Scan for the cell matching the given text and deliver its [X, Y] coordinate at center. 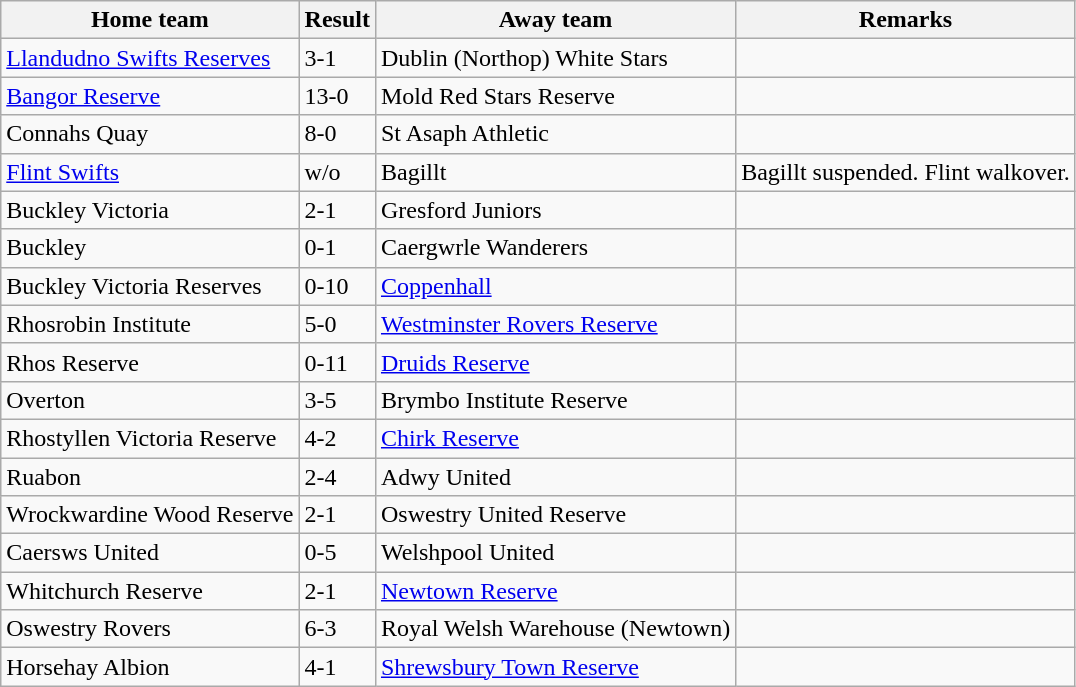
Buckley [150, 248]
0-1 [337, 248]
4-2 [337, 438]
6-3 [337, 629]
Westminster Rovers Reserve [555, 324]
Buckley Victoria Reserves [150, 286]
St Asaph Athletic [555, 134]
0-10 [337, 286]
Druids Reserve [555, 362]
Dublin (Northop) White Stars [555, 58]
Shrewsbury Town Reserve [555, 667]
Whitchurch Reserve [150, 591]
Horsehay Albion [150, 667]
Caersws United [150, 553]
Rhos Reserve [150, 362]
Adwy United [555, 477]
Gresford Juniors [555, 210]
Connahs Quay [150, 134]
Home team [150, 20]
Llandudno Swifts Reserves [150, 58]
Flint Swifts [150, 172]
8-0 [337, 134]
0-5 [337, 553]
4-1 [337, 667]
Overton [150, 400]
Rhostyllen Victoria Reserve [150, 438]
Coppenhall [555, 286]
Newtown Reserve [555, 591]
3-1 [337, 58]
13-0 [337, 96]
Ruabon [150, 477]
2-4 [337, 477]
Oswestry Rovers [150, 629]
Rhosrobin Institute [150, 324]
Wrockwardine Wood Reserve [150, 515]
Caergwrle Wanderers [555, 248]
5-0 [337, 324]
Mold Red Stars Reserve [555, 96]
Buckley Victoria [150, 210]
0-11 [337, 362]
Oswestry United Reserve [555, 515]
Remarks [906, 20]
3-5 [337, 400]
Bangor Reserve [150, 96]
w/o [337, 172]
Brymbo Institute Reserve [555, 400]
Chirk Reserve [555, 438]
Away team [555, 20]
Welshpool United [555, 553]
Result [337, 20]
Bagillt suspended. Flint walkover. [906, 172]
Bagillt [555, 172]
Royal Welsh Warehouse (Newtown) [555, 629]
